Provide the (X, Y) coordinate of the cell's center where the given text is located.  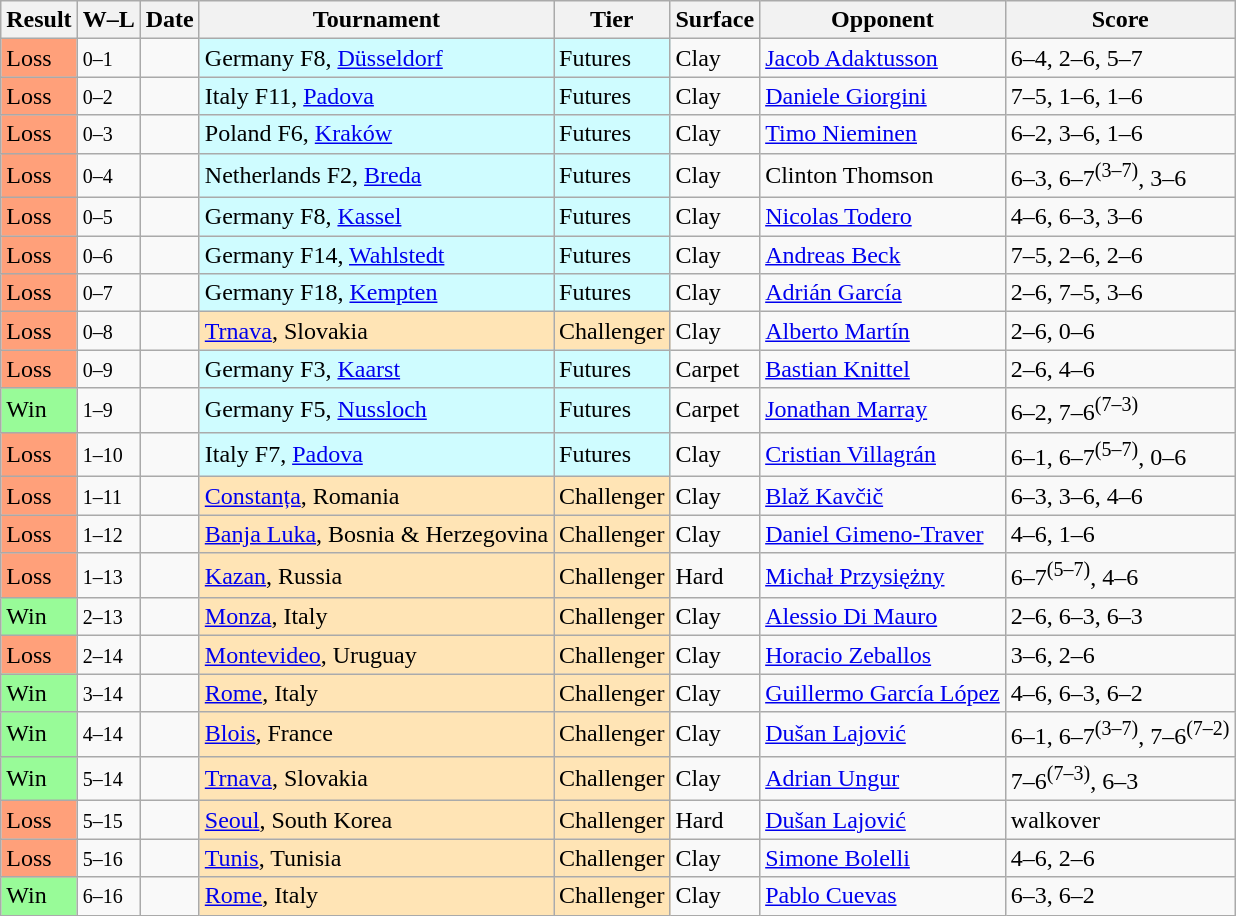
Pablo Cuevas (883, 896)
Poland F6, Kraków (376, 134)
Tier (612, 20)
4–6, 1–6 (1120, 534)
Clinton Thomson (883, 176)
Guillermo García López (883, 693)
7–5, 2–6, 2–6 (1120, 255)
Adrian Ungur (883, 778)
Italy F7, Padova (376, 454)
Tunis, Tunisia (376, 858)
6–16 (108, 896)
5–14 (108, 778)
6–3, 3–6, 4–6 (1120, 496)
2–6, 7–5, 3–6 (1120, 293)
Montevideo, Uruguay (376, 655)
Germany F3, Kaarst (376, 369)
Cristian Villagrán (883, 454)
W–L (108, 20)
Simone Bolelli (883, 858)
0–6 (108, 255)
2–6, 6–3, 6–3 (1120, 617)
Constanța, Romania (376, 496)
Date (170, 20)
0–9 (108, 369)
Surface (715, 20)
Germany F14, Wahlstedt (376, 255)
Seoul, South Korea (376, 820)
4–6, 6–3, 3–6 (1120, 217)
walkover (1120, 820)
6–3, 6–7(3–7), 3–6 (1120, 176)
6–2, 3–6, 1–6 (1120, 134)
4–14 (108, 734)
Germany F18, Kempten (376, 293)
1–10 (108, 454)
Jacob Adaktusson (883, 58)
Germany F8, Kassel (376, 217)
0–8 (108, 331)
6–1, 6–7(3–7), 7–6(7–2) (1120, 734)
1–9 (108, 410)
Italy F11, Padova (376, 96)
Adrián García (883, 293)
6–4, 2–6, 5–7 (1120, 58)
0–2 (108, 96)
Nicolas Todero (883, 217)
Blois, France (376, 734)
Netherlands F2, Breda (376, 176)
Alessio Di Mauro (883, 617)
2–13 (108, 617)
6–2, 7–6(7–3) (1120, 410)
Andreas Beck (883, 255)
0–7 (108, 293)
Blaž Kavčič (883, 496)
Timo Nieminen (883, 134)
4–6, 2–6 (1120, 858)
5–16 (108, 858)
0–4 (108, 176)
7–6(7–3), 6–3 (1120, 778)
1–12 (108, 534)
Bastian Knittel (883, 369)
0–5 (108, 217)
6–1, 6–7(5–7), 0–6 (1120, 454)
0–1 (108, 58)
4–6, 6–3, 6–2 (1120, 693)
2–6, 4–6 (1120, 369)
Tournament (376, 20)
Germany F8, Düsseldorf (376, 58)
Banja Luka, Bosnia & Herzegovina (376, 534)
Monza, Italy (376, 617)
Score (1120, 20)
0–3 (108, 134)
Jonathan Marray (883, 410)
2–14 (108, 655)
5–15 (108, 820)
2–6, 0–6 (1120, 331)
Result (39, 20)
Alberto Martín (883, 331)
Daniel Gimeno-Traver (883, 534)
Michał Przysiężny (883, 576)
6–3, 6–2 (1120, 896)
1–13 (108, 576)
Daniele Giorgini (883, 96)
6–7(5–7), 4–6 (1120, 576)
Germany F5, Nussloch (376, 410)
Kazan, Russia (376, 576)
3–6, 2–6 (1120, 655)
1–11 (108, 496)
Opponent (883, 20)
Horacio Zeballos (883, 655)
3–14 (108, 693)
7–5, 1–6, 1–6 (1120, 96)
